For the text-containing cell, return its midpoint in (x, y) coordinate format. 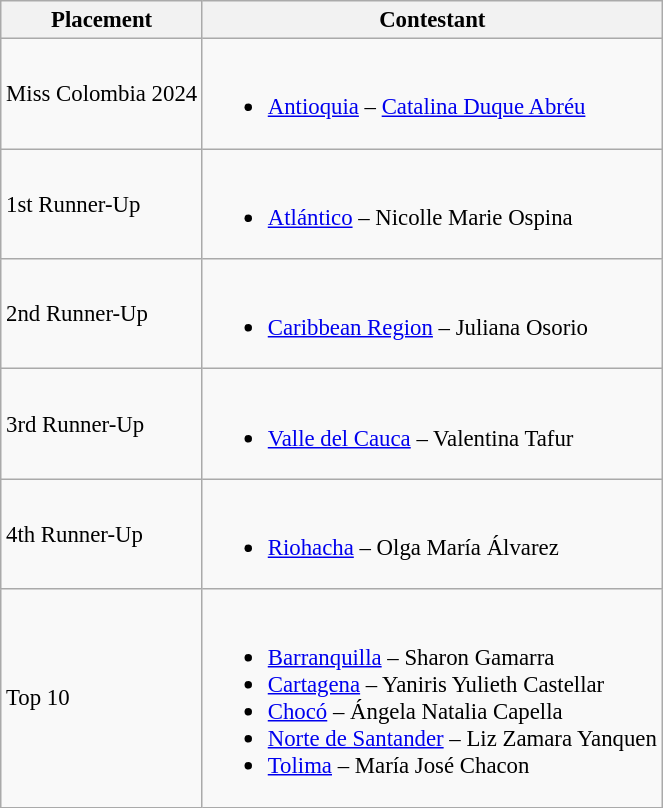
2nd Runner-Up (102, 314)
Riohacha – Olga María Álvarez (432, 534)
Contestant (432, 20)
Caribbean Region – Juliana Osorio (432, 314)
Top 10 (102, 698)
Valle del Cauca – Valentina Tafur (432, 424)
Antioquia – Catalina Duque Abréu (432, 94)
Miss Colombia 2024 (102, 94)
4th Runner-Up (102, 534)
Atlántico – Nicolle Marie Ospina (432, 204)
Placement (102, 20)
3rd Runner-Up (102, 424)
1st Runner-Up (102, 204)
